Scan for the cell matching the given text and deliver its [X, Y] coordinate at center. 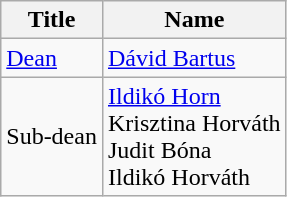
Dávid Bartus [194, 58]
Name [194, 20]
Dean [52, 58]
Title [52, 20]
Ildikó HornKrisztina HorváthJudit BónaIldikó Horváth [194, 136]
Sub-dean [52, 136]
